From the cell containing the given text, extract its center point as [X, Y] coordinate. 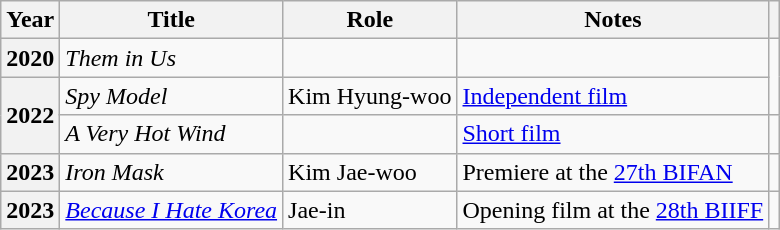
Premiere at the 27th BIFAN [613, 172]
2022 [30, 115]
Kim Jae-woo [370, 172]
Kim Hyung-woo [370, 96]
Role [370, 20]
Year [30, 20]
Opening film at the 28th BIIFF [613, 210]
2020 [30, 58]
Spy Model [172, 96]
Notes [613, 20]
Title [172, 20]
A Very Hot Wind [172, 134]
Them in Us [172, 58]
Jae-in [370, 210]
Because I Hate Korea [172, 210]
Iron Mask [172, 172]
Short film [613, 134]
Independent film [613, 96]
